For the text-containing cell, return its midpoint in [x, y] coordinate format. 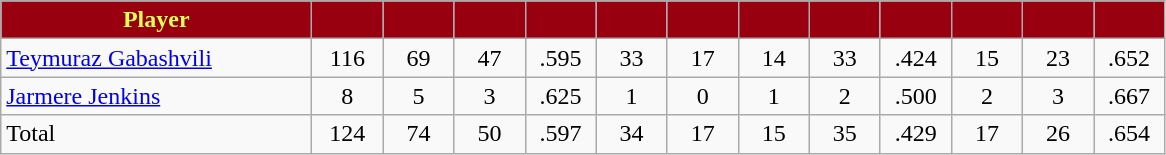
74 [418, 134]
Teymuraz Gabashvili [156, 58]
34 [632, 134]
Jarmere Jenkins [156, 96]
.652 [1130, 58]
50 [490, 134]
69 [418, 58]
Player [156, 20]
124 [348, 134]
Total [156, 134]
14 [774, 58]
.424 [916, 58]
.595 [560, 58]
8 [348, 96]
.597 [560, 134]
0 [702, 96]
.667 [1130, 96]
.654 [1130, 134]
26 [1058, 134]
35 [844, 134]
.625 [560, 96]
47 [490, 58]
116 [348, 58]
.429 [916, 134]
5 [418, 96]
.500 [916, 96]
23 [1058, 58]
